Locate the cell with the specified text and output its (X, Y) center coordinate. 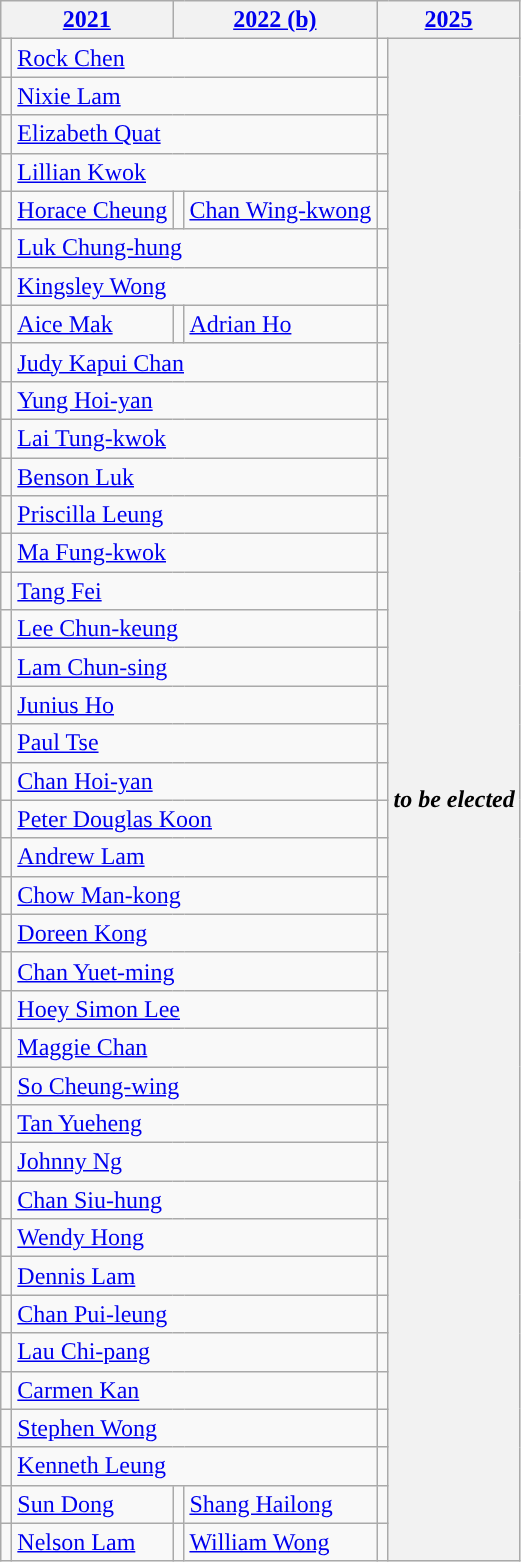
Andrew Lam (194, 857)
Junius Ho (194, 705)
Lau Chi-pang (194, 1352)
Adrian Ho (280, 324)
Maggie Chan (194, 1047)
Luk Chung-hung (194, 248)
Chan Wing-kwong (280, 210)
Lee Chun-keung (194, 629)
Wendy Hong (194, 1238)
Yung Hoi-yan (194, 400)
Aice Mak (92, 324)
Ma Fung-kwok (194, 553)
2021 (87, 20)
2022 (b) (275, 20)
2025 (448, 20)
Stephen Wong (194, 1428)
Chan Yuet-ming (194, 971)
Tan Yueheng (194, 1124)
Lai Tung-kwok (194, 438)
Chow Man-kong (194, 895)
Dennis Lam (194, 1276)
Doreen Kong (194, 933)
Elizabeth Quat (194, 134)
Priscilla Leung (194, 515)
Tang Fei (194, 591)
Paul Tse (194, 743)
Lam Chun-sing (194, 667)
Sun Dong (92, 1504)
Kenneth Leung (194, 1466)
Chan Hoi-yan (194, 781)
Nixie Lam (194, 96)
Carmen Kan (194, 1390)
Benson Luk (194, 477)
So Cheung-wing (194, 1085)
Hoey Simon Lee (194, 1009)
Nelson Lam (92, 1542)
Horace Cheung (92, 210)
William Wong (280, 1542)
Kingsley Wong (194, 286)
Chan Pui-leung (194, 1314)
to be elected (454, 800)
Peter Douglas Koon (194, 819)
Chan Siu-hung (194, 1200)
Johnny Ng (194, 1162)
Lillian Kwok (194, 172)
Rock Chen (194, 58)
Judy Kapui Chan (194, 362)
Shang Hailong (280, 1504)
